Capture the cell that displays the provided text and extract its [x, y] central coordinate. 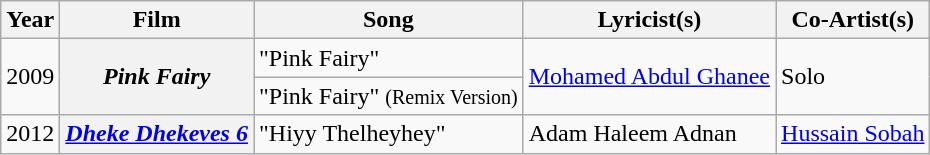
Year [30, 20]
Lyricist(s) [649, 20]
Hussain Sobah [853, 134]
Pink Fairy [157, 77]
2009 [30, 77]
Film [157, 20]
Co-Artist(s) [853, 20]
Mohamed Abdul Ghanee [649, 77]
Adam Haleem Adnan [649, 134]
"Pink Fairy" (Remix Version) [389, 96]
"Pink Fairy" [389, 58]
Solo [853, 77]
Dheke Dhekeves 6 [157, 134]
Song [389, 20]
2012 [30, 134]
"Hiyy Thelheyhey" [389, 134]
